Capture the cell that displays the provided text and extract its [X, Y] central coordinate. 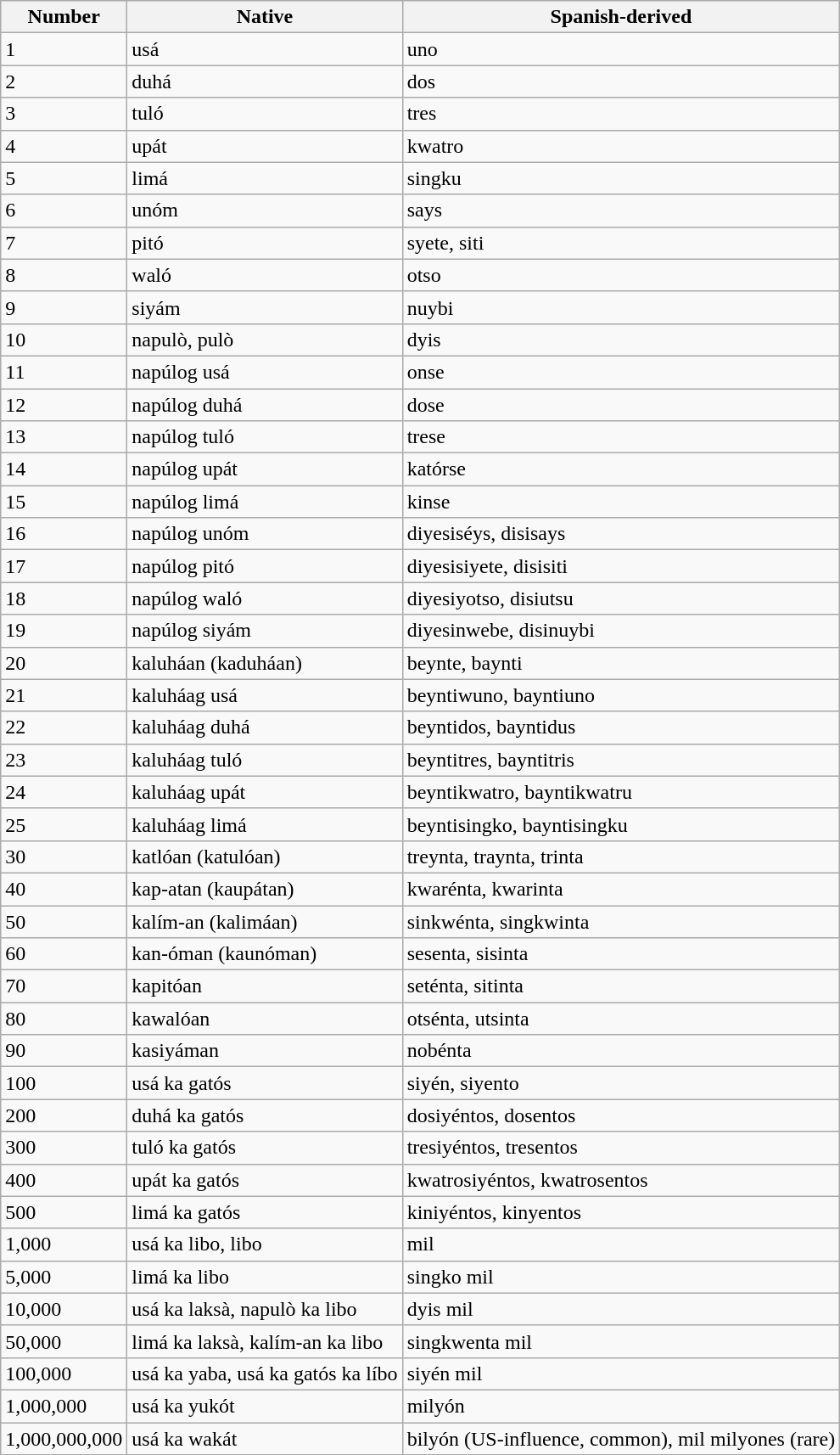
beyntidos, bayntidus [621, 727]
singku [621, 178]
sinkwénta, singkwinta [621, 921]
80 [64, 1019]
1,000,000,000 [64, 1439]
napulò, pulò [265, 340]
11 [64, 372]
otso [621, 275]
3 [64, 114]
milyón [621, 1406]
kinse [621, 502]
70 [64, 986]
6 [64, 211]
duhá [265, 81]
diyesiyotso, disiutsu [621, 598]
mil [621, 1244]
napúlog limá [265, 502]
beyntisingko, bayntisingku [621, 824]
nobénta [621, 1051]
40 [64, 889]
siyén, siyento [621, 1083]
singko mil [621, 1277]
bilyón (US-influence, common), mil milyones (rare) [621, 1439]
dose [621, 405]
kapitóan [265, 986]
kap-atan (kaupátan) [265, 889]
limá ka libo [265, 1277]
katórse [621, 469]
300 [64, 1148]
limá ka laksà, kalím-an ka libo [265, 1341]
8 [64, 275]
90 [64, 1051]
1 [64, 49]
beynte, baynti [621, 663]
singkwenta mil [621, 1341]
pitó [265, 243]
limá [265, 178]
napúlog tuló [265, 437]
2 [64, 81]
10,000 [64, 1309]
napúlog upát [265, 469]
napúlog siyám [265, 631]
200 [64, 1115]
kwatrosiyéntos, kwatrosentos [621, 1180]
10 [64, 340]
usá [265, 49]
upát [265, 146]
Number [64, 17]
kasiyáman [265, 1051]
napúlog unóm [265, 534]
400 [64, 1180]
50 [64, 921]
Native [265, 17]
kwatro [621, 146]
duhá ka gatós [265, 1115]
beyntikwatro, bayntikwatru [621, 792]
dosiyéntos, dosentos [621, 1115]
otsénta, utsinta [621, 1019]
napúlog pitó [265, 566]
uno [621, 49]
tuló [265, 114]
kaluháag limá [265, 824]
diyesisiyete, disisiti [621, 566]
katlóan (katulóan) [265, 857]
22 [64, 727]
12 [64, 405]
500 [64, 1212]
usá ka wakát [265, 1439]
diyesiséys, disisays [621, 534]
napúlog duhá [265, 405]
5,000 [64, 1277]
100 [64, 1083]
waló [265, 275]
nuybi [621, 307]
tres [621, 114]
kan-óman (kaunóman) [265, 954]
kwarénta, kwarinta [621, 889]
says [621, 211]
treynta, traynta, trinta [621, 857]
kaluháan (kaduháan) [265, 663]
usá ka yaba, usá ka gatós ka líbo [265, 1374]
sesenta, sisinta [621, 954]
onse [621, 372]
24 [64, 792]
syete, siti [621, 243]
limá ka gatós [265, 1212]
upát ka gatós [265, 1180]
diyesinwebe, disinuybi [621, 631]
1,000,000 [64, 1406]
unóm [265, 211]
1,000 [64, 1244]
usá ka libo, libo [265, 1244]
30 [64, 857]
19 [64, 631]
9 [64, 307]
dyis [621, 340]
7 [64, 243]
napúlog waló [265, 598]
25 [64, 824]
50,000 [64, 1341]
kalím-an (kalimáan) [265, 921]
20 [64, 663]
21 [64, 695]
siyén mil [621, 1374]
dyis mil [621, 1309]
siyám [265, 307]
60 [64, 954]
17 [64, 566]
dos [621, 81]
tuló ka gatós [265, 1148]
kiniyéntos, kinyentos [621, 1212]
beyntitres, bayntitris [621, 760]
kaluháag usá [265, 695]
5 [64, 178]
Spanish-derived [621, 17]
usá ka laksà, napulò ka libo [265, 1309]
14 [64, 469]
trese [621, 437]
kawalóan [265, 1019]
23 [64, 760]
13 [64, 437]
kaluháag duhá [265, 727]
16 [64, 534]
18 [64, 598]
4 [64, 146]
100,000 [64, 1374]
kaluháag tuló [265, 760]
kaluháag upát [265, 792]
beyntiwuno, bayntiuno [621, 695]
tresiyéntos, tresentos [621, 1148]
seténta, sitinta [621, 986]
usá ka yukót [265, 1406]
usá ka gatós [265, 1083]
15 [64, 502]
napúlog usá [265, 372]
